Identify which cell holds the provided text, then report its (x, y) central coordinate. 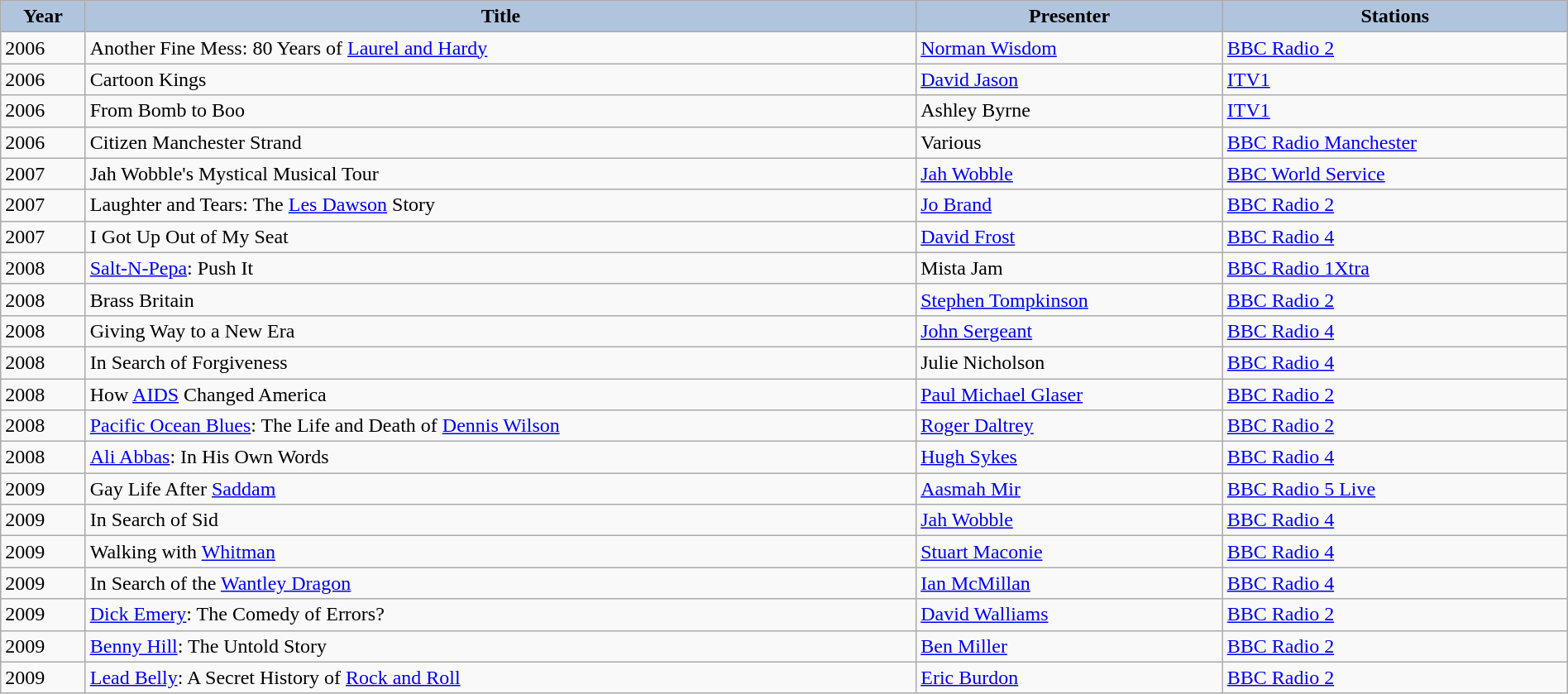
Roger Daltrey (1070, 426)
Ben Miller (1070, 646)
Paul Michael Glaser (1070, 395)
BBC Radio Manchester (1394, 142)
From Bomb to Boo (501, 111)
Dick Emery: The Comedy of Errors? (501, 615)
Benny Hill: The Untold Story (501, 646)
Jah Wobble's Mystical Musical Tour (501, 174)
BBC Radio 1Xtra (1394, 268)
In Search of the Wantley Dragon (501, 583)
David Walliams (1070, 615)
David Frost (1070, 237)
Mista Jam (1070, 268)
Lead Belly: A Secret History of Rock and Roll (501, 677)
Giving Way to a New Era (501, 331)
Year (43, 17)
John Sergeant (1070, 331)
Aasmah Mir (1070, 489)
Jo Brand (1070, 205)
Ashley Byrne (1070, 111)
Gay Life After Saddam (501, 489)
Hugh Sykes (1070, 457)
Another Fine Mess: 80 Years of Laurel and Hardy (501, 48)
Citizen Manchester Strand (501, 142)
Pacific Ocean Blues: The Life and Death of Dennis Wilson (501, 426)
I Got Up Out of My Seat (501, 237)
Brass Britain (501, 299)
Ian McMillan (1070, 583)
BBC World Service (1394, 174)
David Jason (1070, 79)
Julie Nicholson (1070, 362)
Cartoon Kings (501, 79)
In Search of Sid (501, 520)
How AIDS Changed America (501, 395)
Stuart Maconie (1070, 552)
Norman Wisdom (1070, 48)
Title (501, 17)
Salt-N-Pepa: Push It (501, 268)
Walking with Whitman (501, 552)
Stephen Tompkinson (1070, 299)
Ali Abbas: In His Own Words (501, 457)
BBC Radio 5 Live (1394, 489)
Presenter (1070, 17)
Stations (1394, 17)
Laughter and Tears: The Les Dawson Story (501, 205)
Eric Burdon (1070, 677)
Various (1070, 142)
In Search of Forgiveness (501, 362)
